Return [X, Y] of the center of cell containing provided text 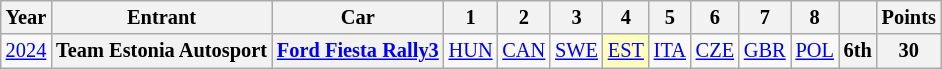
5 [670, 17]
EST [626, 51]
Year [26, 17]
4 [626, 17]
30 [909, 51]
CZE [715, 51]
HUN [471, 51]
GBR [765, 51]
1 [471, 17]
POL [815, 51]
8 [815, 17]
Car [358, 17]
Entrant [162, 17]
ITA [670, 51]
6 [715, 17]
2024 [26, 51]
3 [576, 17]
Team Estonia Autosport [162, 51]
CAN [524, 51]
2 [524, 17]
SWE [576, 51]
6th [858, 51]
Ford Fiesta Rally3 [358, 51]
Points [909, 17]
7 [765, 17]
